Return (X, Y) of the center of cell containing provided text 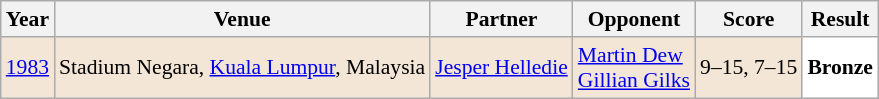
Bronze (840, 68)
Martin Dew Gillian Gilks (634, 68)
Jesper Helledie (502, 68)
Result (840, 19)
9–15, 7–15 (748, 68)
Opponent (634, 19)
Venue (242, 19)
Year (28, 19)
Stadium Negara, Kuala Lumpur, Malaysia (242, 68)
Partner (502, 19)
Score (748, 19)
1983 (28, 68)
